For the text-containing cell, return its midpoint in [x, y] coordinate format. 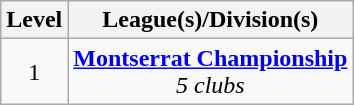
Level [34, 20]
1 [34, 72]
Montserrat Championship5 clubs [210, 72]
League(s)/Division(s) [210, 20]
